From the cell containing the given text, extract its center point as (x, y) coordinate. 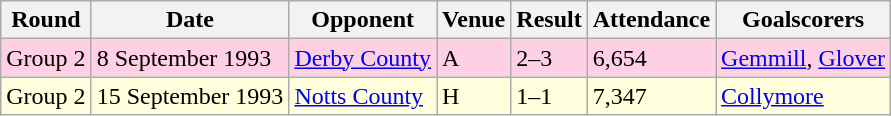
8 September 1993 (190, 58)
H (474, 96)
Collymore (804, 96)
1–1 (549, 96)
Notts County (363, 96)
Round (46, 20)
Gemmill, Glover (804, 58)
A (474, 58)
15 September 1993 (190, 96)
Goalscorers (804, 20)
Derby County (363, 58)
2–3 (549, 58)
7,347 (651, 96)
6,654 (651, 58)
Result (549, 20)
Date (190, 20)
Opponent (363, 20)
Attendance (651, 20)
Venue (474, 20)
